Output the [x, y] coordinate of the center of the cell containing the given text.  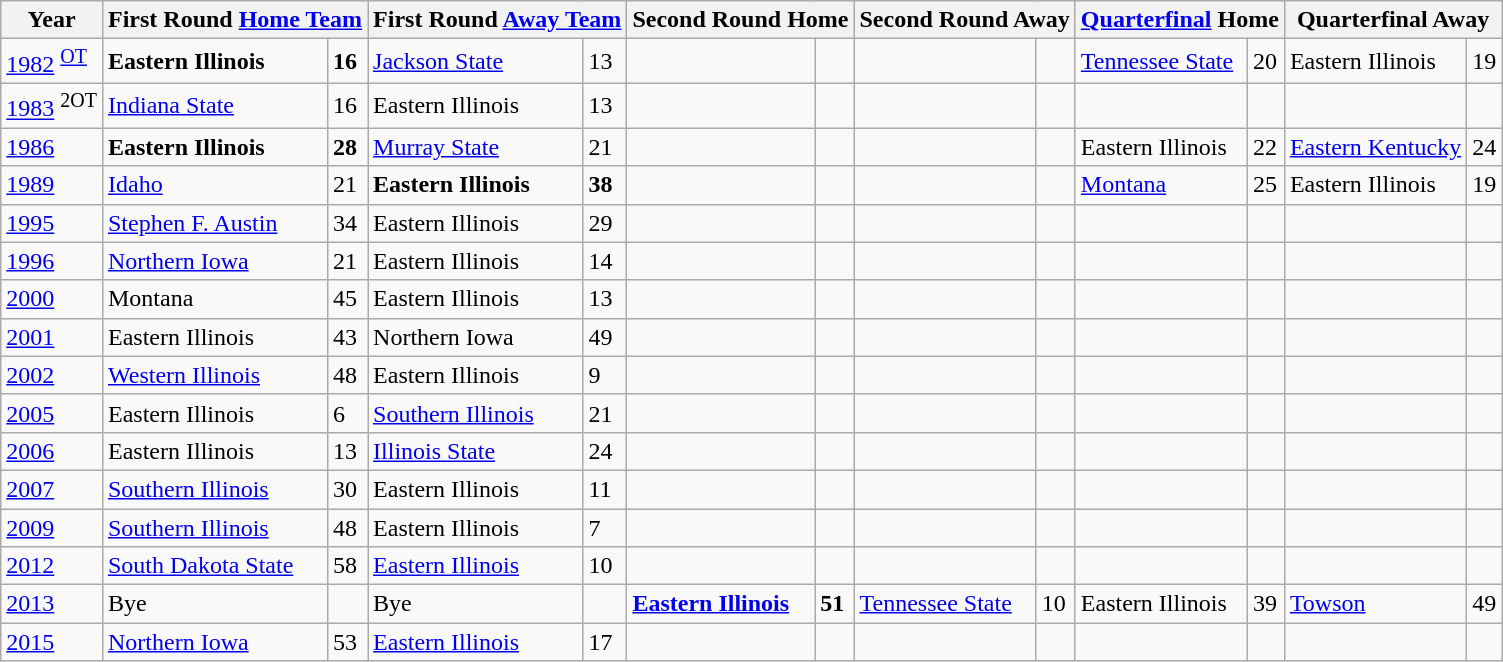
20 [1266, 62]
First Round Away Team [498, 20]
Jackson State [476, 62]
45 [347, 299]
Second Round Home [740, 20]
2009 [52, 528]
2002 [52, 375]
First Round Home Team [234, 20]
Western Illinois [214, 375]
2013 [52, 604]
1986 [52, 147]
38 [605, 185]
Murray State [476, 147]
51 [834, 604]
53 [347, 642]
2005 [52, 413]
Quarterfinal Home [1180, 20]
1995 [52, 223]
14 [605, 261]
30 [347, 489]
1996 [52, 261]
Year [52, 20]
2015 [52, 642]
Second Round Away [964, 20]
1982 OT [52, 62]
Illinois State [476, 451]
9 [605, 375]
2007 [52, 489]
22 [1266, 147]
Eastern Kentucky [1375, 147]
6 [347, 413]
Indiana State [214, 106]
28 [347, 147]
Quarterfinal Away [1392, 20]
11 [605, 489]
7 [605, 528]
2012 [52, 566]
1989 [52, 185]
Towson [1375, 604]
2006 [52, 451]
58 [347, 566]
43 [347, 337]
2000 [52, 299]
17 [605, 642]
29 [605, 223]
Stephen F. Austin [214, 223]
Idaho [214, 185]
1983 2OT [52, 106]
25 [1266, 185]
34 [347, 223]
39 [1266, 604]
South Dakota State [214, 566]
2001 [52, 337]
